Find where the given text appears and provide that cell's center as [X, Y] coordinate. 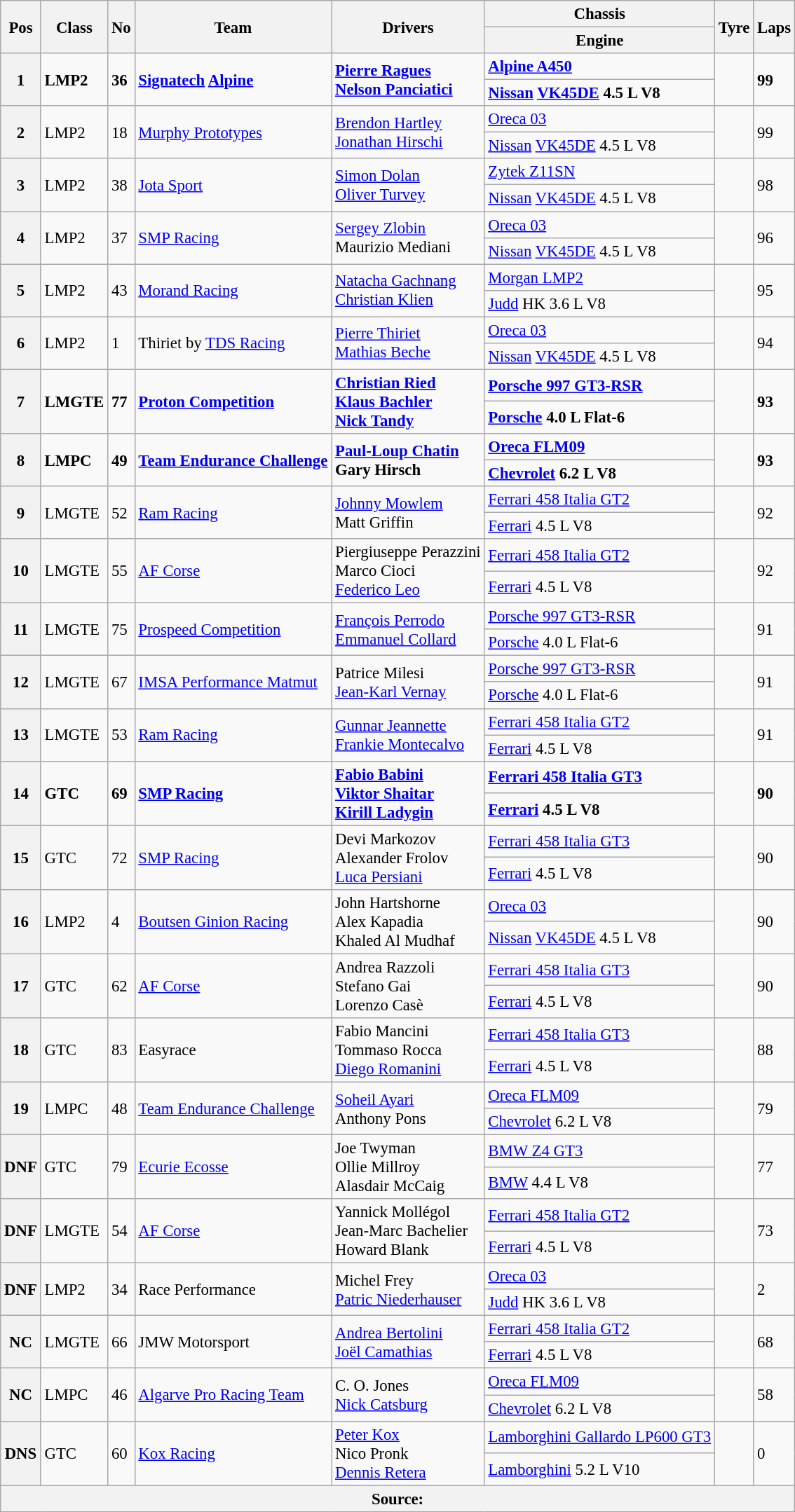
17 [21, 986]
François Perrodo Emmanuel Collard [408, 629]
58 [774, 1394]
Michel Frey Patric Niederhauser [408, 1289]
Morand Racing [233, 290]
Tyre [733, 27]
Andrea Razzoli Stefano Gai Lorenzo Casè [408, 986]
75 [121, 629]
Soheil Ayari Anthony Pons [408, 1108]
IMSA Performance Matmut [233, 682]
Patrice Milesi Jean-Karl Vernay [408, 682]
JMW Motorsport [233, 1342]
Morgan LMP2 [599, 277]
Simon Dolan Oliver Turvey [408, 185]
88 [774, 1050]
Proton Competition [233, 401]
Class [74, 27]
43 [121, 290]
Drivers [408, 27]
55 [121, 571]
Lamborghini Gallardo LP600 GT3 [599, 1437]
53 [121, 734]
16 [21, 922]
Murphy Prototypes [233, 132]
Fabio Babini Viktor Shaitar Kirill Ladygin [408, 793]
Johnny Mowlem Matt Griffin [408, 513]
68 [774, 1342]
Easyrace [233, 1050]
38 [121, 185]
Source: [398, 1499]
BMW 4.4 L V8 [599, 1183]
5 [21, 290]
Algarve Pro Racing Team [233, 1394]
19 [21, 1108]
John Hartshorne Alex Kapadia Khaled Al Mudhaf [408, 922]
Race Performance [233, 1289]
Thiriet by TDS Racing [233, 343]
37 [121, 238]
Team [233, 27]
Brendon Hartley Jonathan Hirschi [408, 132]
Pos [21, 27]
Engine [599, 41]
7 [21, 401]
Prospeed Competition [233, 629]
3 [21, 185]
36 [121, 80]
62 [121, 986]
Joe Twyman Ollie Millroy Alasdair McCaig [408, 1167]
Yannick Mollégol Jean-Marc Bachelier Howard Blank [408, 1231]
14 [21, 793]
66 [121, 1342]
98 [774, 185]
15 [21, 858]
Lamborghini 5.2 L V10 [599, 1469]
9 [21, 513]
6 [21, 343]
Peter Kox Nico Pronk Dennis Retera [408, 1453]
10 [21, 571]
Fabio Mancini Tommaso Rocca Diego Romanini [408, 1050]
Pierre Ragues Nelson Panciatici [408, 80]
Christian Ried Klaus Bachler Nick Tandy [408, 401]
Sergey Zlobin Maurizio Mediani [408, 238]
11 [21, 629]
Signatech Alpine [233, 80]
69 [121, 793]
34 [121, 1289]
52 [121, 513]
60 [121, 1453]
73 [774, 1231]
48 [121, 1108]
13 [21, 734]
No [121, 27]
Gunnar Jeannette Frankie Montecalvo [408, 734]
94 [774, 343]
72 [121, 858]
Andrea Bertolini Joël Camathias [408, 1342]
49 [121, 460]
BMW Z4 GT3 [599, 1151]
Alpine A450 [599, 67]
Devi Markozov Alexander Frolov Luca Persiani [408, 858]
Pierre Thiriet Mathias Beche [408, 343]
Natacha Gachnang Christian Klien [408, 290]
Ecurie Ecosse [233, 1167]
Laps [774, 27]
Boutsen Ginion Racing [233, 922]
54 [121, 1231]
Piergiuseppe Perazzini Marco Cioci Federico Leo [408, 571]
46 [121, 1394]
C. O. Jones Nick Catsburg [408, 1394]
12 [21, 682]
Paul-Loup Chatin Gary Hirsch [408, 460]
DNS [21, 1453]
Kox Racing [233, 1453]
Zytek Z11SN [599, 172]
83 [121, 1050]
Jota Sport [233, 185]
Chassis [599, 14]
8 [21, 460]
67 [121, 682]
96 [774, 238]
0 [774, 1453]
95 [774, 290]
